Scan for the cell matching the given text and deliver its (X, Y) coordinate at center. 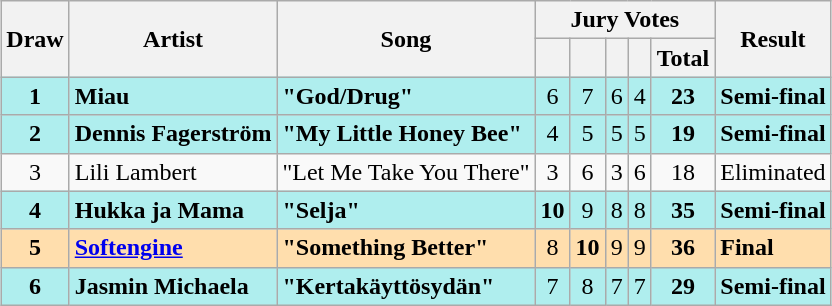
Eliminated (773, 172)
Jasmin Michaela (173, 286)
Draw (35, 39)
"Selja" (406, 210)
"God/Drug" (406, 96)
Artist (173, 39)
36 (683, 248)
Miau (173, 96)
Result (773, 39)
29 (683, 286)
23 (683, 96)
19 (683, 134)
18 (683, 172)
"Something Better" (406, 248)
Song (406, 39)
35 (683, 210)
Lili Lambert (173, 172)
1 (35, 96)
"Let Me Take You There" (406, 172)
Hukka ja Mama (173, 210)
Dennis Fagerström (173, 134)
Softengine (173, 248)
2 (35, 134)
Final (773, 248)
"My Little Honey Bee" (406, 134)
Jury Votes (625, 20)
Total (683, 58)
"Kertakäyttösydän" (406, 286)
